Detect which cell encompasses the target text, then output its (x, y) center coordinate. 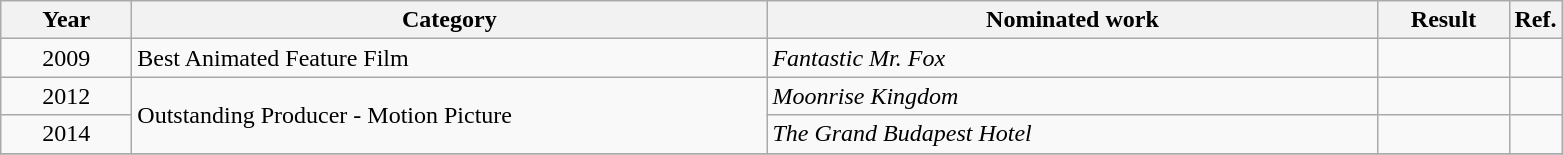
Moonrise Kingdom (1072, 96)
Nominated work (1072, 20)
Best Animated Feature Film (450, 58)
Category (450, 20)
Fantastic Mr. Fox (1072, 58)
Result (1444, 20)
2009 (66, 58)
Outstanding Producer - Motion Picture (450, 115)
2014 (66, 134)
2012 (66, 96)
Ref. (1536, 20)
The Grand Budapest Hotel (1072, 134)
Year (66, 20)
